Extract the [X, Y] coordinate from the center of the cell holding the provided text.  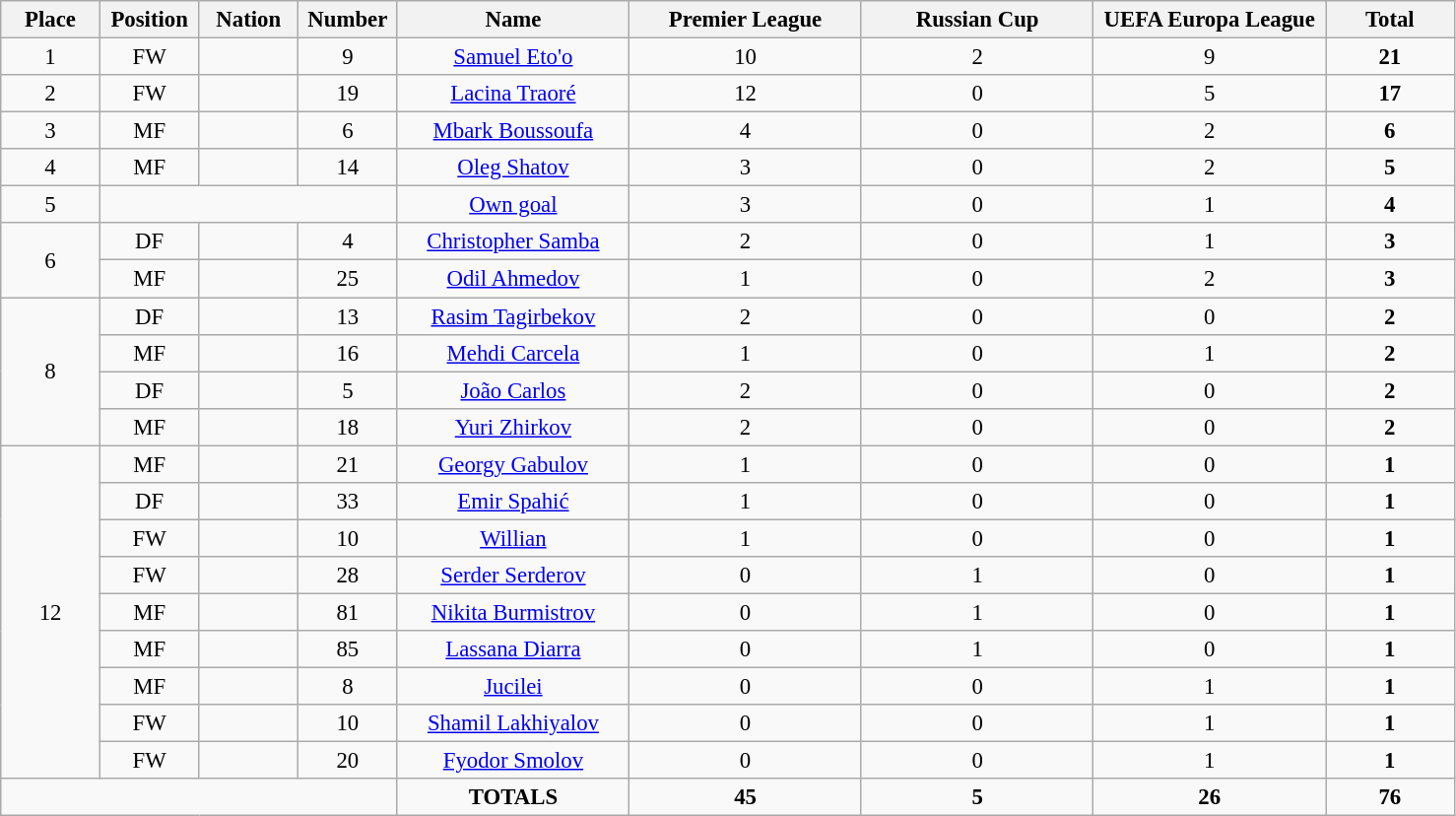
Willian [513, 538]
Rasim Tagirbekov [513, 316]
Mehdi Carcela [513, 353]
Lacina Traoré [513, 94]
Samuel Eto'o [513, 57]
Number [349, 20]
Oleg Shatov [513, 168]
TOTALS [513, 797]
Jucilei [513, 687]
Odil Ahmedov [513, 279]
45 [746, 797]
Nation [248, 20]
Yuri Zhirkov [513, 427]
Position [150, 20]
76 [1391, 797]
85 [349, 649]
16 [349, 353]
19 [349, 94]
25 [349, 279]
33 [349, 502]
Russian Cup [977, 20]
Serder Serderov [513, 576]
14 [349, 168]
Mbark Boussoufa [513, 131]
18 [349, 427]
Own goal [513, 205]
João Carlos [513, 390]
UEFA Europa League [1210, 20]
13 [349, 316]
Total [1391, 20]
Shamil Lakhiyalov [513, 723]
Place [51, 20]
28 [349, 576]
Emir Spahić [513, 502]
81 [349, 612]
Fyodor Smolov [513, 761]
Nikita Burmistrov [513, 612]
Lassana Diarra [513, 649]
26 [1210, 797]
Georgy Gabulov [513, 464]
Premier League [746, 20]
17 [1391, 94]
20 [349, 761]
Christopher Samba [513, 241]
Name [513, 20]
